Scan for the cell matching the given text and deliver its (x, y) coordinate at center. 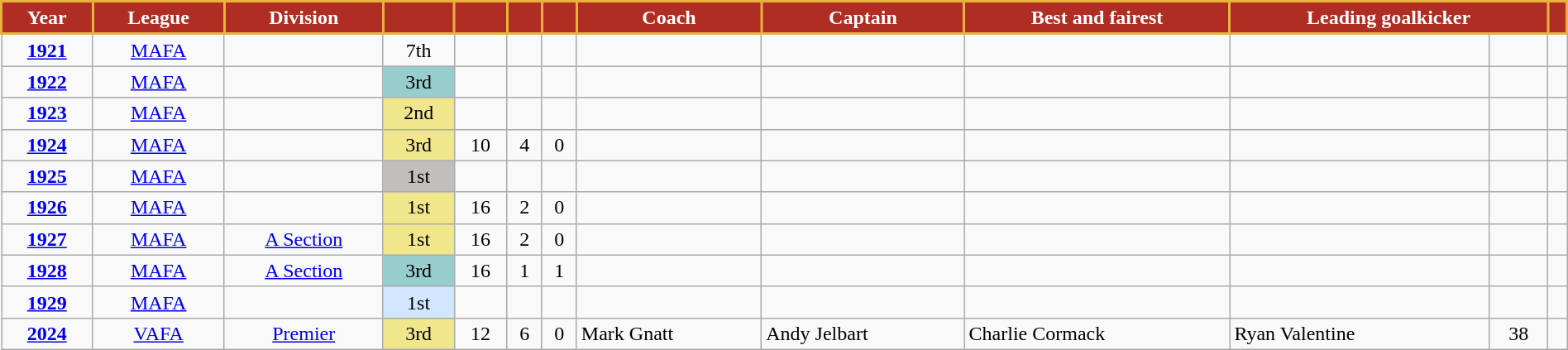
10 (480, 145)
Year (48, 18)
1923 (48, 113)
4 (524, 145)
1928 (48, 271)
1925 (48, 176)
38 (1518, 333)
Captain (863, 18)
Mark Gnatt (668, 333)
2024 (48, 333)
1921 (48, 50)
7th (418, 50)
12 (480, 333)
Best and fairest (1097, 18)
Charlie Cormack (1097, 333)
League (159, 18)
Division (304, 18)
Andy Jelbart (863, 333)
VAFA (159, 333)
Ryan Valentine (1360, 333)
1924 (48, 145)
Premier (304, 333)
1929 (48, 302)
1927 (48, 239)
2nd (418, 113)
Coach (668, 18)
1922 (48, 82)
6 (524, 333)
1926 (48, 208)
Leading goalkicker (1389, 18)
